Search for the cell housing the specified text and yield its (X, Y) center coordinate. 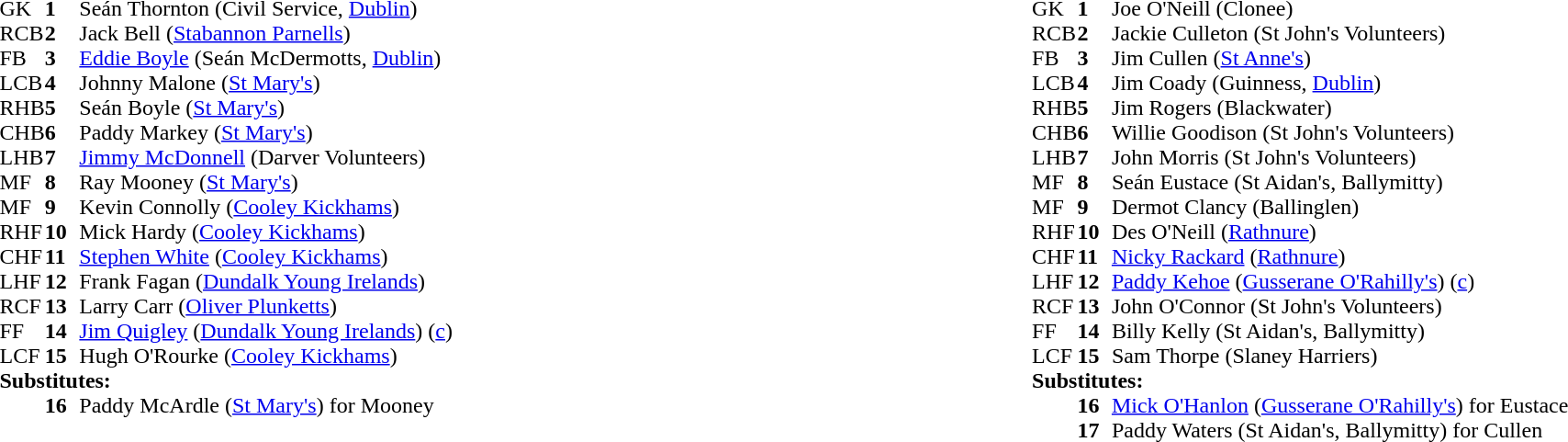
Paddy McArdle (St Mary's) for Mooney (266, 406)
Jimmy McDonnell (Darver Volunteers) (266, 158)
17 (1094, 430)
Seán Boyle (St Mary's) (266, 108)
Jack Bell (Stabannon Parnells) (266, 33)
Paddy Markey (St Mary's) (266, 132)
Kevin Connolly (Cooley Kickhams) (266, 208)
Ray Mooney (St Mary's) (266, 182)
Larry Carr (Oliver Plunketts) (266, 307)
Johnny Malone (St Mary's) (266, 83)
Stephen White (Cooley Kickhams) (266, 257)
Frank Fagan (Dundalk Young Irelands) (266, 281)
Hugh O'Rourke (Cooley Kickhams) (266, 357)
Jim Quigley (Dundalk Young Irelands) (c) (266, 331)
Eddie Boyle (Seán McDermotts, Dublin) (266, 59)
Mick Hardy (Cooley Kickhams) (266, 232)
